Identify which cell holds the provided text, then report its [x, y] central coordinate. 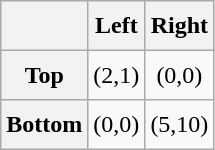
Left [116, 26]
Right [180, 26]
Top [44, 75]
(2,1) [116, 75]
Bottom [44, 125]
(5,10) [180, 125]
